Search for the cell housing the specified text and yield its (X, Y) center coordinate. 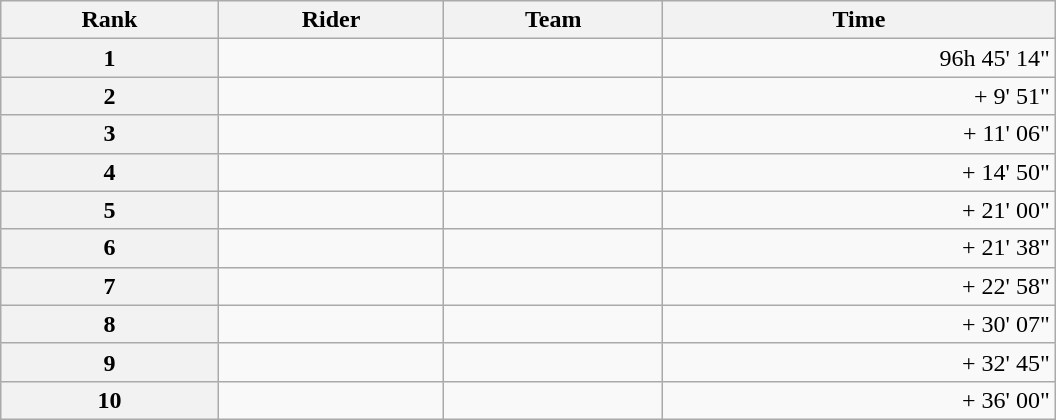
Team (554, 20)
96h 45' 14" (860, 58)
Time (860, 20)
+ 32' 45" (860, 362)
4 (110, 172)
3 (110, 134)
10 (110, 400)
+ 14' 50" (860, 172)
Rider (331, 20)
2 (110, 96)
1 (110, 58)
7 (110, 286)
+ 22' 58" (860, 286)
+ 21' 38" (860, 248)
9 (110, 362)
5 (110, 210)
Rank (110, 20)
+ 11' 06" (860, 134)
+ 36' 00" (860, 400)
6 (110, 248)
+ 21' 00" (860, 210)
+ 30' 07" (860, 324)
+ 9' 51" (860, 96)
8 (110, 324)
